Provide the [x, y] coordinate of the cell's center where the given text is located.  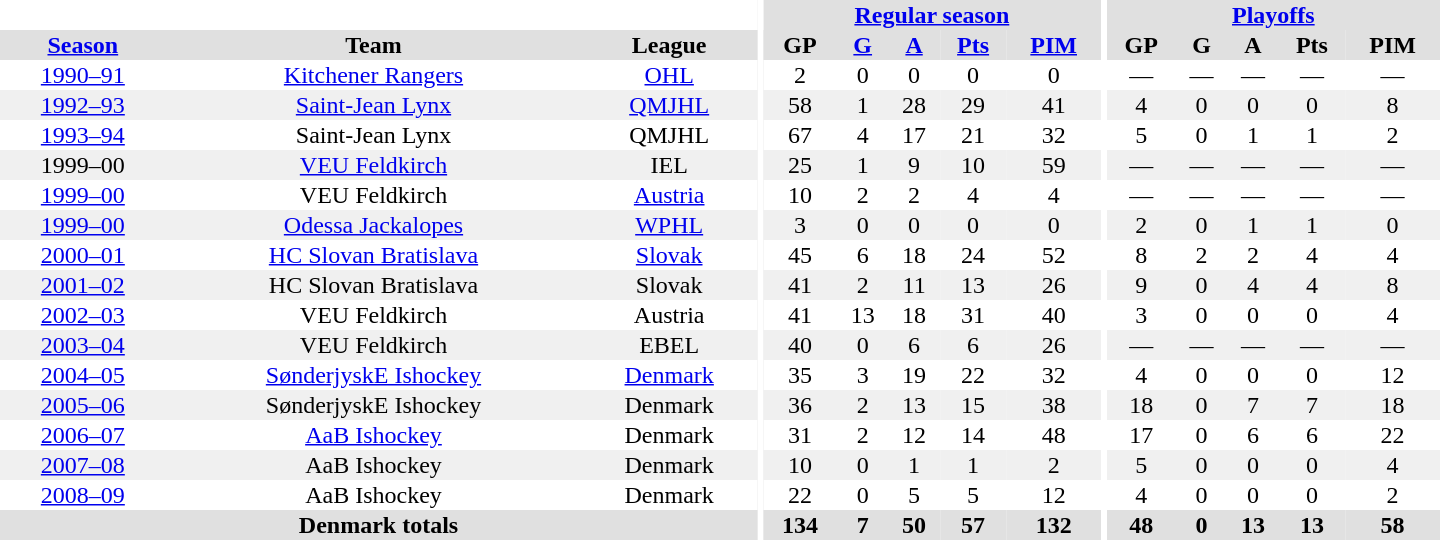
25 [800, 165]
Odessa Jackalopes [374, 225]
52 [1054, 255]
2001–02 [83, 285]
IEL [669, 165]
League [669, 45]
2008–09 [83, 495]
Regular season [932, 15]
132 [1054, 525]
Season [83, 45]
2000–01 [83, 255]
Kitchener Rangers [374, 75]
1990–91 [83, 75]
134 [800, 525]
OHL [669, 75]
36 [800, 405]
59 [1054, 165]
14 [974, 435]
57 [974, 525]
1993–94 [83, 135]
15 [974, 405]
2006–07 [83, 435]
38 [1054, 405]
2007–08 [83, 465]
2004–05 [83, 375]
Playoffs [1274, 15]
2005–06 [83, 405]
29 [974, 105]
2003–04 [83, 345]
21 [974, 135]
1992–93 [83, 105]
45 [800, 255]
35 [800, 375]
28 [914, 105]
EBEL [669, 345]
2002–03 [83, 315]
24 [974, 255]
19 [914, 375]
WPHL [669, 225]
Denmark totals [378, 525]
Team [374, 45]
50 [914, 525]
67 [800, 135]
11 [914, 285]
